Detect which cell encompasses the target text, then output its (X, Y) center coordinate. 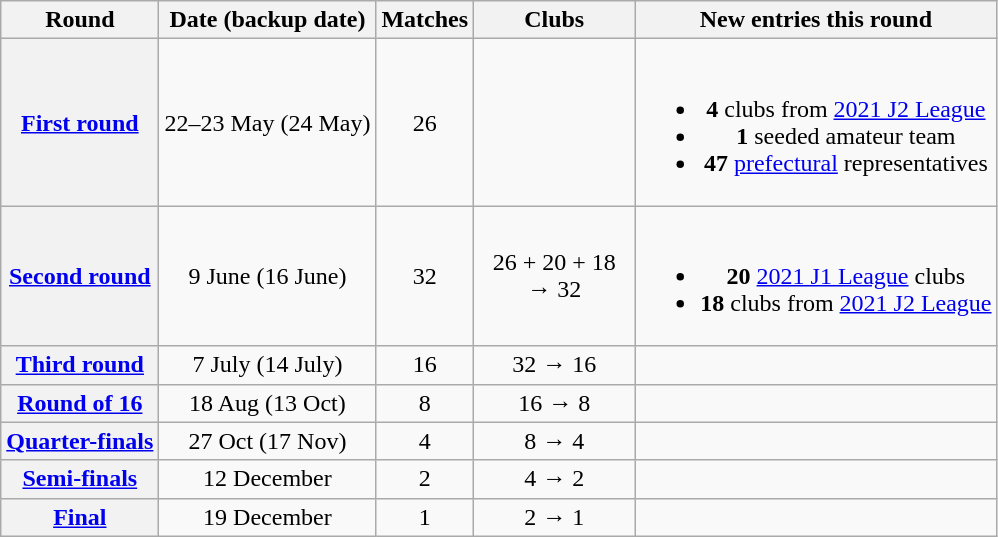
4 → 2 (554, 479)
2 → 1 (554, 517)
7 July (14 July) (268, 365)
Round (80, 20)
Final (80, 517)
New entries this round (816, 20)
27 Oct (17 Nov) (268, 441)
4 (425, 441)
Clubs (554, 20)
Round of 16 (80, 403)
4 clubs from 2021 J2 League1 seeded amateur team47 prefectural representatives (816, 122)
20 2021 J1 League clubs18 clubs from 2021 J2 League (816, 276)
26 (425, 122)
16 → 8 (554, 403)
1 (425, 517)
26 + 20 + 18 → 32 (554, 276)
16 (425, 365)
Second round (80, 276)
19 December (268, 517)
2 (425, 479)
Semi-finals (80, 479)
32 (425, 276)
9 June (16 June) (268, 276)
First round (80, 122)
8 → 4 (554, 441)
Matches (425, 20)
Quarter-finals (80, 441)
Date (backup date) (268, 20)
22–23 May (24 May) (268, 122)
32 → 16 (554, 365)
12 December (268, 479)
8 (425, 403)
18 Aug (13 Oct) (268, 403)
Third round (80, 365)
